Provide the [x, y] coordinate of the cell's center where the given text is located.  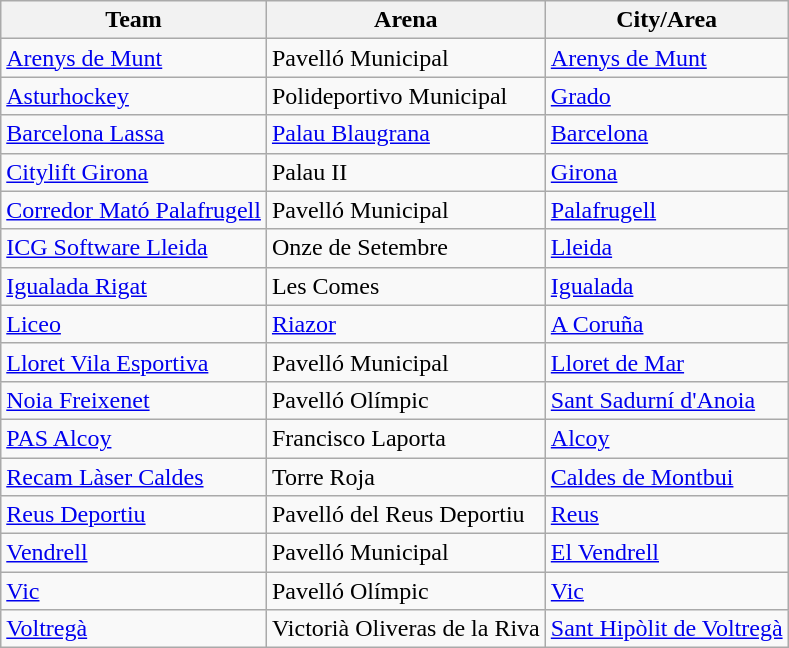
Palau Blaugrana [406, 134]
Les Comes [406, 286]
Corredor Mató Palafrugell [134, 210]
Riazor [406, 324]
ICG Software Lleida [134, 248]
Recam Làser Caldes [134, 477]
City/Area [666, 20]
Team [134, 20]
PAS Alcoy [134, 438]
Arena [406, 20]
Polideportivo Municipal [406, 96]
Asturhockey [134, 96]
Igualada [666, 286]
A Coruña [666, 324]
Voltregà [134, 629]
Grado [666, 96]
Francisco Laporta [406, 438]
Barcelona Lassa [134, 134]
Lloret Vila Esportiva [134, 362]
Victorià Oliveras de la Riva [406, 629]
Palau II [406, 172]
Girona [666, 172]
Caldes de Montbui [666, 477]
Liceo [134, 324]
Onze de Setembre [406, 248]
Sant Hipòlit de Voltregà [666, 629]
Reus [666, 515]
Barcelona [666, 134]
Igualada Rigat [134, 286]
Noia Freixenet [134, 400]
Pavelló del Reus Deportiu [406, 515]
Vendrell [134, 553]
Palafrugell [666, 210]
Lleida [666, 248]
Lloret de Mar [666, 362]
Sant Sadurní d'Anoia [666, 400]
Torre Roja [406, 477]
El Vendrell [666, 553]
Citylift Girona [134, 172]
Alcoy [666, 438]
Reus Deportiu [134, 515]
